Find where the given text appears and provide that cell's center as (x, y) coordinate. 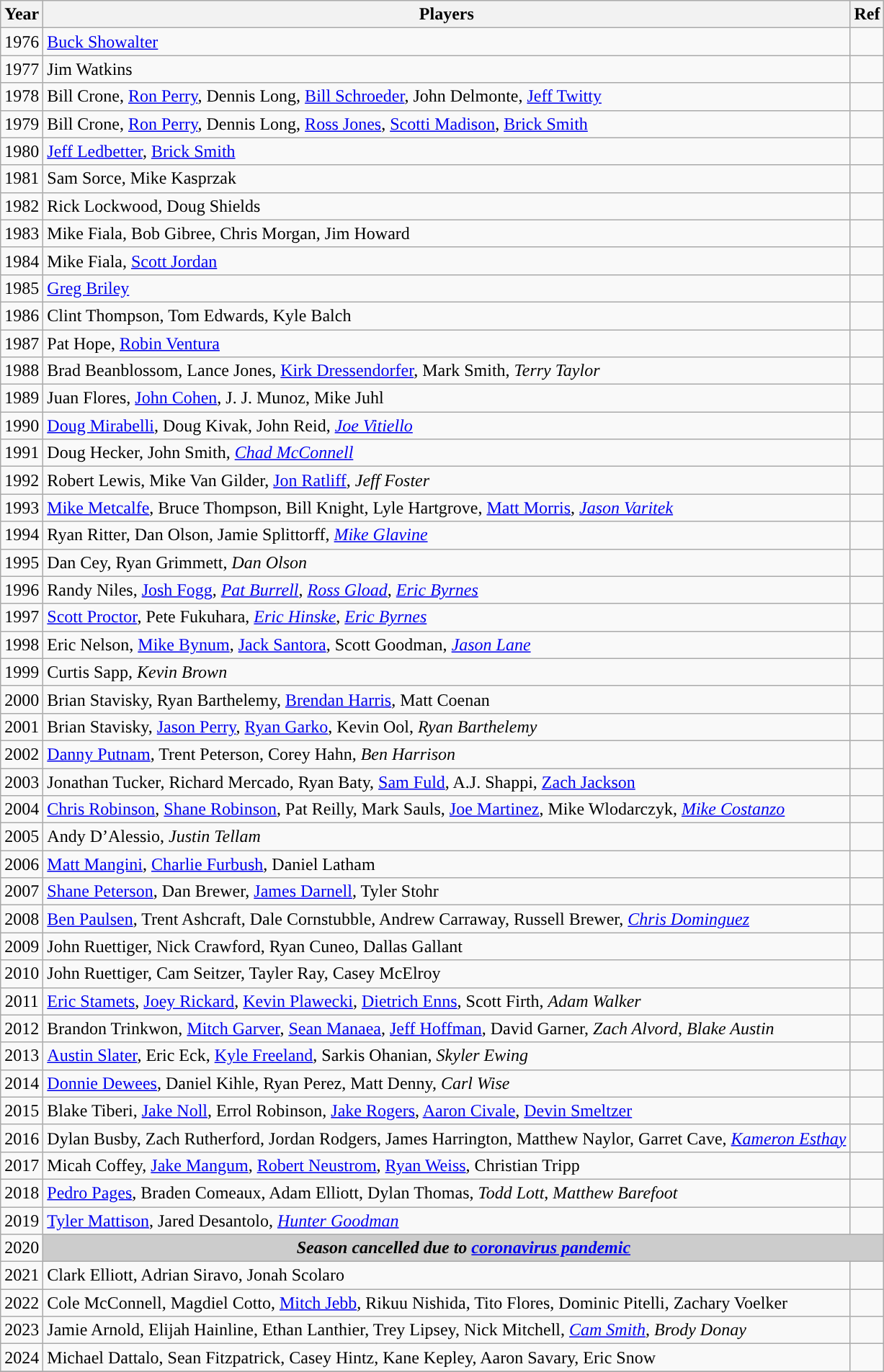
Brad Beanblossom, Lance Jones, Kirk Dressendorfer, Mark Smith, Terry Taylor (447, 371)
Austin Slater, Eric Eck, Kyle Freeland, Sarkis Ohanian, Skyler Ewing (447, 1056)
Matt Mangini, Charlie Furbush, Daniel Latham (447, 864)
Doug Mirabelli, Doug Kivak, John Reid, Joe Vitiello (447, 426)
Jamie Arnold, Elijah Hainline, Ethan Lanthier, Trey Lipsey, Nick Mitchell, Cam Smith, Brody Donay (447, 1330)
Rick Lockwood, Doug Shields (447, 206)
1987 (22, 344)
Ryan Ritter, Dan Olson, Jamie Splittorff, Mike Glavine (447, 535)
2024 (22, 1358)
Blake Tiberi, Jake Noll, Errol Robinson, Jake Rogers, Aaron Civale, Devin Smeltzer (447, 1111)
2003 (22, 781)
2000 (22, 699)
Andy D’Alessio, Justin Tellam (447, 837)
1998 (22, 645)
2011 (22, 1001)
Bill Crone, Ron Perry, Dennis Long, Ross Jones, Scotti Madison, Brick Smith (447, 124)
Randy Niles, Josh Fogg, Pat Burrell, Ross Gload, Eric Byrnes (447, 590)
Eric Nelson, Mike Bynum, Jack Santora, Scott Goodman, Jason Lane (447, 645)
Danny Putnam, Trent Peterson, Corey Hahn, Ben Harrison (447, 754)
2001 (22, 727)
1994 (22, 535)
2013 (22, 1056)
1979 (22, 124)
Curtis Sapp, Kevin Brown (447, 672)
Clint Thompson, Tom Edwards, Kyle Balch (447, 315)
2023 (22, 1330)
Dan Cey, Ryan Grimmett, Dan Olson (447, 562)
2018 (22, 1193)
1980 (22, 151)
Tyler Mattison, Jared Desantolo, Hunter Goodman (447, 1221)
1997 (22, 617)
Jim Watkins (447, 69)
1976 (22, 42)
Jonathan Tucker, Richard Mercado, Ryan Baty, Sam Fuld, A.J. Shappi, Zach Jackson (447, 781)
Greg Briley (447, 288)
Brian Stavisky, Jason Perry, Ryan Garko, Kevin Ool, Ryan Barthelemy (447, 727)
Buck Showalter (447, 42)
Donnie Dewees, Daniel Kihle, Ryan Perez, Matt Denny, Carl Wise (447, 1083)
Mike Fiala, Scott Jordan (447, 261)
2010 (22, 974)
Jeff Ledbetter, Brick Smith (447, 151)
1996 (22, 590)
Scott Proctor, Pete Fukuhara, Eric Hinske, Eric Byrnes (447, 617)
2002 (22, 754)
1991 (22, 453)
1978 (22, 97)
Season cancelled due to coronavirus pandemic (464, 1248)
1977 (22, 69)
Clark Elliott, Adrian Siravo, Jonah Scolaro (447, 1275)
Cole McConnell, Magdiel Cotto, Mitch Jebb, Rikuu Nishida, Tito Flores, Dominic Pitelli, Zachary Voelker (447, 1303)
Shane Peterson, Dan Brewer, James Darnell, Tyler Stohr (447, 892)
2021 (22, 1275)
Ref (867, 14)
Pat Hope, Robin Ventura (447, 344)
Mike Fiala, Bob Gibree, Chris Morgan, Jim Howard (447, 233)
1990 (22, 426)
1989 (22, 398)
2012 (22, 1028)
2007 (22, 892)
1999 (22, 672)
2006 (22, 864)
2017 (22, 1165)
John Ruettiger, Nick Crawford, Ryan Cuneo, Dallas Gallant (447, 946)
Sam Sorce, Mike Kasprzak (447, 179)
Doug Hecker, John Smith, Chad McConnell (447, 453)
2009 (22, 946)
2019 (22, 1221)
2020 (22, 1248)
Players (447, 14)
1993 (22, 508)
2016 (22, 1138)
Ben Paulsen, Trent Ashcraft, Dale Cornstubble, Andrew Carraway, Russell Brewer, Chris Dominguez (447, 919)
1983 (22, 233)
Bill Crone, Ron Perry, Dennis Long, Bill Schroeder, John Delmonte, Jeff Twitty (447, 97)
1995 (22, 562)
2005 (22, 837)
Pedro Pages, Braden Comeaux, Adam Elliott, Dylan Thomas, Todd Lott, Matthew Barefoot (447, 1193)
Micah Coffey, Jake Mangum, Robert Neustrom, Ryan Weiss, Christian Tripp (447, 1165)
Chris Robinson, Shane Robinson, Pat Reilly, Mark Sauls, Joe Martinez, Mike Wlodarczyk, Mike Costanzo (447, 810)
2004 (22, 810)
Juan Flores, John Cohen, J. J. Munoz, Mike Juhl (447, 398)
Dylan Busby, Zach Rutherford, Jordan Rodgers, James Harrington, Matthew Naylor, Garret Cave, Kameron Esthay (447, 1138)
John Ruettiger, Cam Seitzer, Tayler Ray, Casey McElroy (447, 974)
Brandon Trinkwon, Mitch Garver, Sean Manaea, Jeff Hoffman, David Garner, Zach Alvord, Blake Austin (447, 1028)
1992 (22, 480)
2014 (22, 1083)
Robert Lewis, Mike Van Gilder, Jon Ratliff, Jeff Foster (447, 480)
2015 (22, 1111)
Brian Stavisky, Ryan Barthelemy, Brendan Harris, Matt Coenan (447, 699)
Mike Metcalfe, Bruce Thompson, Bill Knight, Lyle Hartgrove, Matt Morris, Jason Varitek (447, 508)
Eric Stamets, Joey Rickard, Kevin Plawecki, Dietrich Enns, Scott Firth, Adam Walker (447, 1001)
Michael Dattalo, Sean Fitzpatrick, Casey Hintz, Kane Kepley, Aaron Savary, Eric Snow (447, 1358)
1986 (22, 315)
1981 (22, 179)
1988 (22, 371)
1985 (22, 288)
2022 (22, 1303)
Year (22, 14)
1982 (22, 206)
1984 (22, 261)
2008 (22, 919)
